Search for the cell housing the specified text and yield its (x, y) center coordinate. 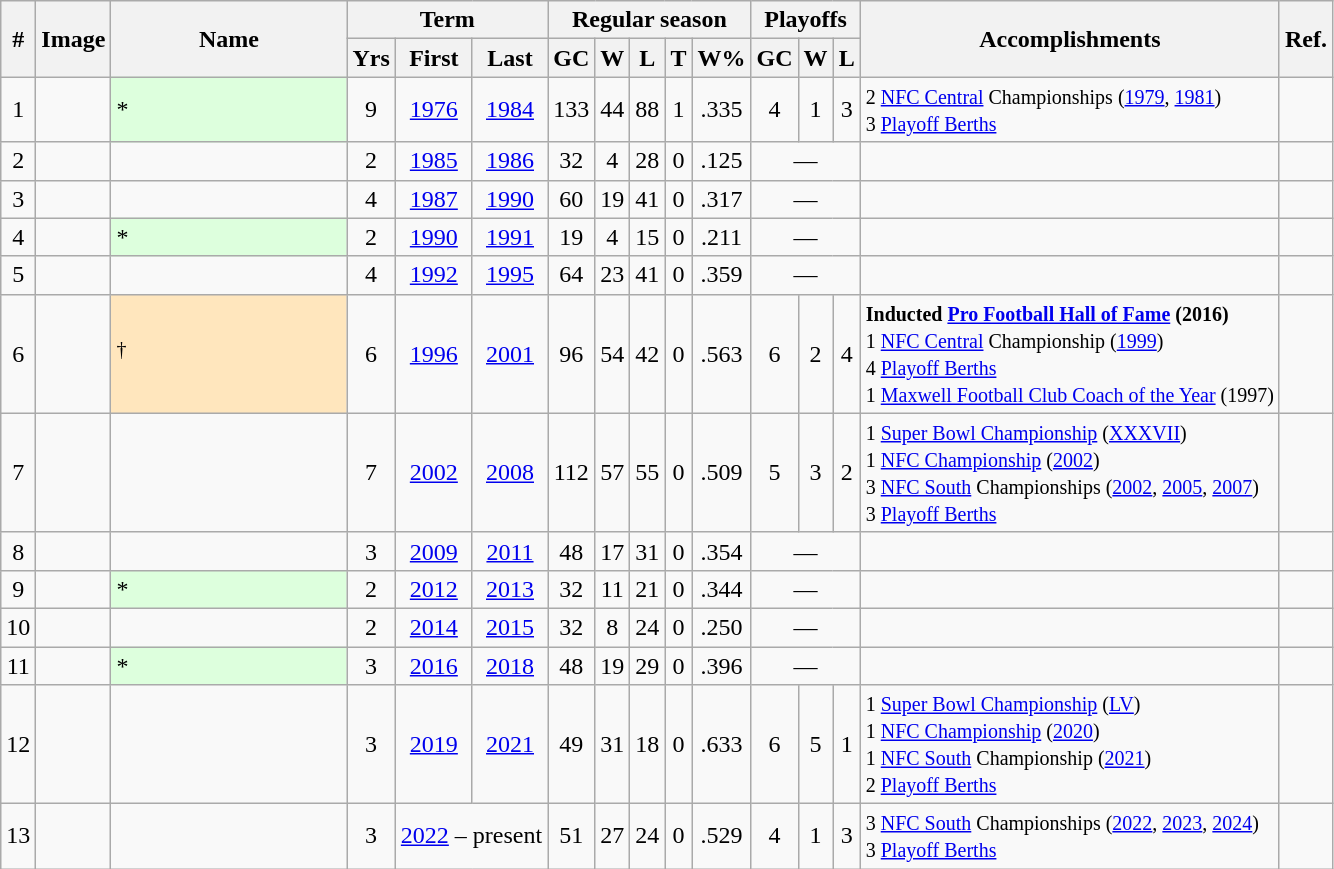
10 (18, 627)
.509 (722, 472)
.359 (722, 275)
1991 (510, 237)
.125 (722, 161)
Ref. (1306, 39)
2009 (434, 551)
2002 (434, 472)
2013 (510, 589)
.563 (722, 354)
1987 (434, 199)
2014 (434, 627)
2019 (434, 744)
1984 (510, 110)
13 (18, 836)
2012 (434, 589)
.344 (722, 589)
Image (74, 39)
† (229, 354)
.211 (722, 237)
2 NFC Central Championships (1979, 1981)3 Playoff Berths (1070, 110)
96 (572, 354)
88 (648, 110)
1992 (434, 275)
1985 (434, 161)
2008 (510, 472)
1996 (434, 354)
112 (572, 472)
.396 (722, 665)
2021 (510, 744)
42 (648, 354)
Term (448, 20)
1986 (510, 161)
.335 (722, 110)
# (18, 39)
12 (18, 744)
.354 (722, 551)
2001 (510, 354)
Regular season (650, 20)
Inducted Pro Football Hall of Fame (2016)1 NFC Central Championship (1999)4 Playoff Berths 1 Maxwell Football Club Coach of the Year (1997) (1070, 354)
Playoffs (806, 20)
133 (572, 110)
60 (572, 199)
.529 (722, 836)
1976 (434, 110)
28 (648, 161)
2016 (434, 665)
3 NFC South Championships (2022, 2023, 2024) 3 Playoff Berths (1070, 836)
51 (572, 836)
.250 (722, 627)
17 (612, 551)
Name (229, 39)
Last (510, 58)
27 (612, 836)
44 (612, 110)
21 (648, 589)
29 (648, 665)
.317 (722, 199)
W% (722, 58)
15 (648, 237)
Yrs (371, 58)
57 (612, 472)
2022 – present (471, 836)
2011 (510, 551)
23 (612, 275)
T (678, 58)
18 (648, 744)
1995 (510, 275)
64 (572, 275)
49 (572, 744)
1 Super Bowl Championship (XXXVII) 1 NFC Championship (2002)3 NFC South Championships (2002, 2005, 2007)3 Playoff Berths (1070, 472)
Accomplishments (1070, 39)
1 Super Bowl Championship (LV) 1 NFC Championship (2020)1 NFC South Championship (2021) 2 Playoff Berths (1070, 744)
.633 (722, 744)
54 (612, 354)
55 (648, 472)
2015 (510, 627)
2018 (510, 665)
First (434, 58)
